Output the (X, Y) coordinate of the center of the cell containing the given text.  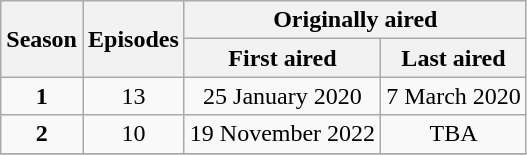
2 (42, 134)
Last aired (454, 58)
7 March 2020 (454, 96)
19 November 2022 (282, 134)
1 (42, 96)
TBA (454, 134)
Originally aired (355, 20)
Episodes (133, 39)
13 (133, 96)
10 (133, 134)
Season (42, 39)
25 January 2020 (282, 96)
First aired (282, 58)
